Search for the cell housing the specified text and yield its [x, y] center coordinate. 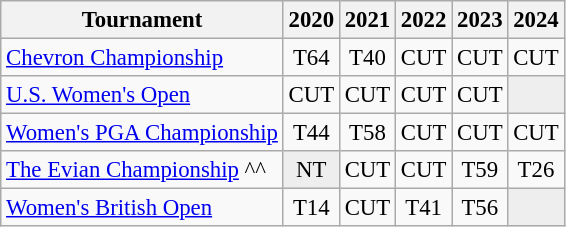
T26 [536, 170]
T59 [480, 170]
NT [311, 170]
U.S. Women's Open [142, 95]
Tournament [142, 20]
2021 [367, 20]
T64 [311, 58]
Chevron Championship [142, 58]
Women's British Open [142, 208]
Women's PGA Championship [142, 133]
2023 [480, 20]
T41 [424, 208]
The Evian Championship ^^ [142, 170]
2024 [536, 20]
T58 [367, 133]
T44 [311, 133]
2020 [311, 20]
T56 [480, 208]
T40 [367, 58]
2022 [424, 20]
T14 [311, 208]
